Pinpoint the cell where the given text exists, returning its (X, Y) midpoint coordinate. 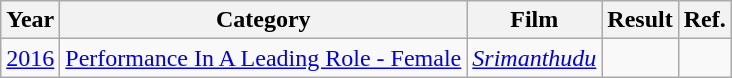
Srimanthudu (534, 58)
Year (30, 20)
Performance In A Leading Role - Female (264, 58)
Ref. (704, 20)
2016 (30, 58)
Category (264, 20)
Result (640, 20)
Film (534, 20)
